Extract the [x, y] coordinate from the center of the cell holding the provided text.  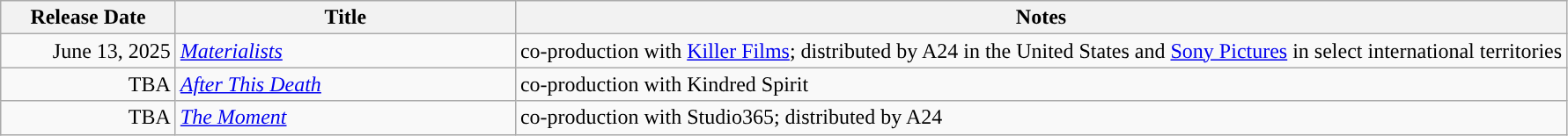
The Moment [345, 118]
Release Date [88, 18]
co-production with Killer Films; distributed by A24 in the United States and Sony Pictures in select international territories [1041, 51]
Notes [1041, 18]
June 13, 2025 [88, 51]
After This Death [345, 84]
Materialists [345, 51]
co-production with Studio365; distributed by A24 [1041, 118]
co-production with Kindred Spirit [1041, 84]
Title [345, 18]
